Provide the [X, Y] coordinate of the cell's center where the given text is located.  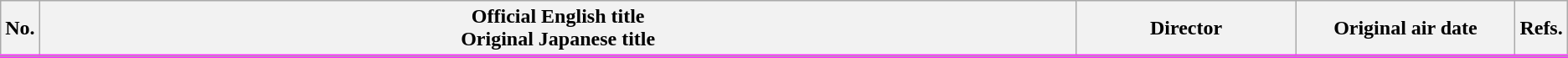
No. [20, 29]
Director [1186, 29]
Refs. [1541, 29]
Original air date [1406, 29]
Official English title Original Japanese title [558, 29]
